Capture the cell that displays the provided text and extract its (x, y) central coordinate. 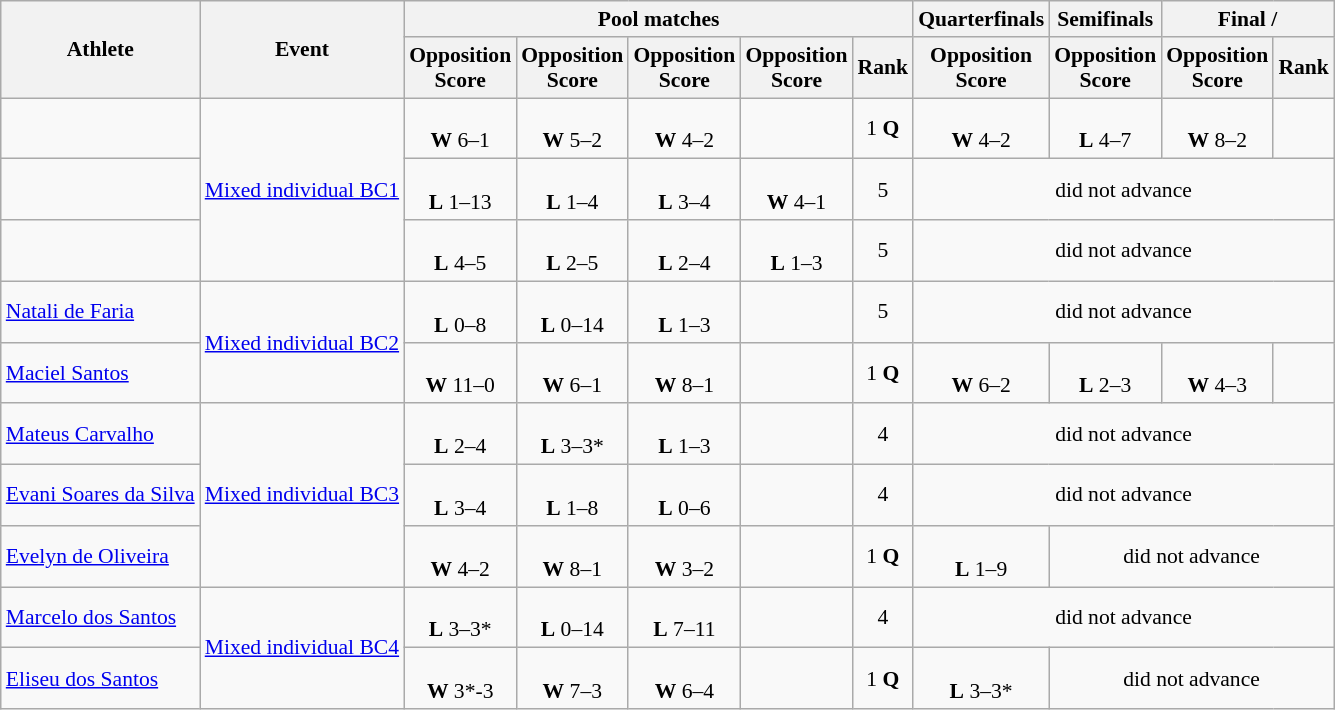
L 4–7 (1105, 128)
L 1–8 (572, 496)
Natali de Faria (100, 312)
W 3–2 (684, 556)
Quarterfinals (981, 19)
L 2–3 (1105, 372)
W 8–2 (1217, 128)
Eliseu dos Santos (100, 678)
Evelyn de Oliveira (100, 556)
L 0–6 (684, 496)
Evani Soares da Silva (100, 496)
W 11–0 (460, 372)
Mateus Carvalho (100, 434)
W 6–4 (684, 678)
L 1–4 (572, 190)
W 7–3 (572, 678)
Pool matches (658, 19)
L 4–5 (460, 250)
W 3*-3 (460, 678)
L 1–9 (981, 556)
W 4–3 (1217, 372)
Event (302, 50)
Marcelo dos Santos (100, 618)
W 6–2 (981, 372)
Athlete (100, 50)
Mixed individual BC1 (302, 190)
L 0–8 (460, 312)
L 1–13 (460, 190)
Semifinals (1105, 19)
L 2–5 (572, 250)
W 5–2 (572, 128)
Mixed individual BC3 (302, 496)
Mixed individual BC2 (302, 342)
L 7–11 (684, 618)
Maciel Santos (100, 372)
Final / (1248, 19)
W 4–1 (796, 190)
Mixed individual BC4 (302, 648)
